Extract the (X, Y) coordinate from the center of the cell holding the provided text.  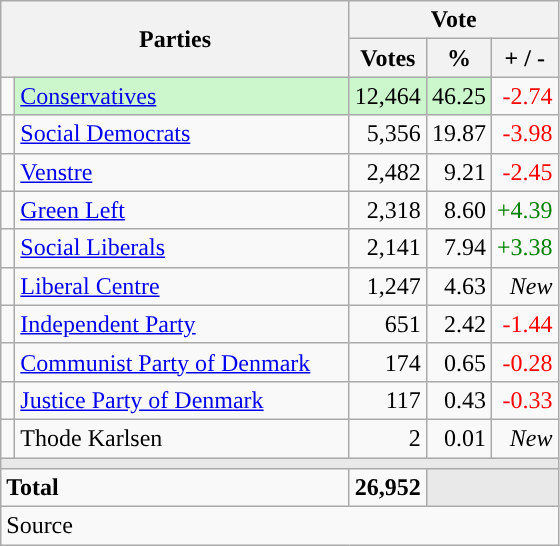
2,141 (388, 248)
+3.38 (524, 248)
Total (176, 488)
1,247 (388, 286)
Venstre (182, 172)
174 (388, 362)
Communist Party of Denmark (182, 362)
-2.45 (524, 172)
-0.28 (524, 362)
Votes (388, 58)
0.43 (458, 400)
Justice Party of Denmark (182, 400)
Thode Karlsen (182, 438)
4.63 (458, 286)
2,482 (388, 172)
-1.44 (524, 324)
651 (388, 324)
117 (388, 400)
5,356 (388, 134)
0.01 (458, 438)
Source (280, 526)
19.87 (458, 134)
2.42 (458, 324)
12,464 (388, 96)
Parties (176, 39)
Vote (454, 20)
Green Left (182, 210)
9.21 (458, 172)
-2.74 (524, 96)
Social Liberals (182, 248)
-3.98 (524, 134)
2,318 (388, 210)
26,952 (388, 488)
-0.33 (524, 400)
+ / - (524, 58)
Conservatives (182, 96)
+4.39 (524, 210)
0.65 (458, 362)
8.60 (458, 210)
Independent Party (182, 324)
% (458, 58)
46.25 (458, 96)
Social Democrats (182, 134)
Liberal Centre (182, 286)
2 (388, 438)
7.94 (458, 248)
